Output the [X, Y] coordinate of the center of the cell containing the given text.  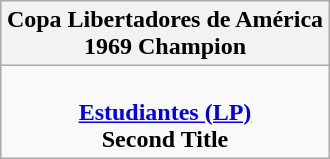
Estudiantes (LP)Second Title [164, 112]
Copa Libertadores de América1969 Champion [164, 34]
